Locate the cell with the specified text and output its (X, Y) center coordinate. 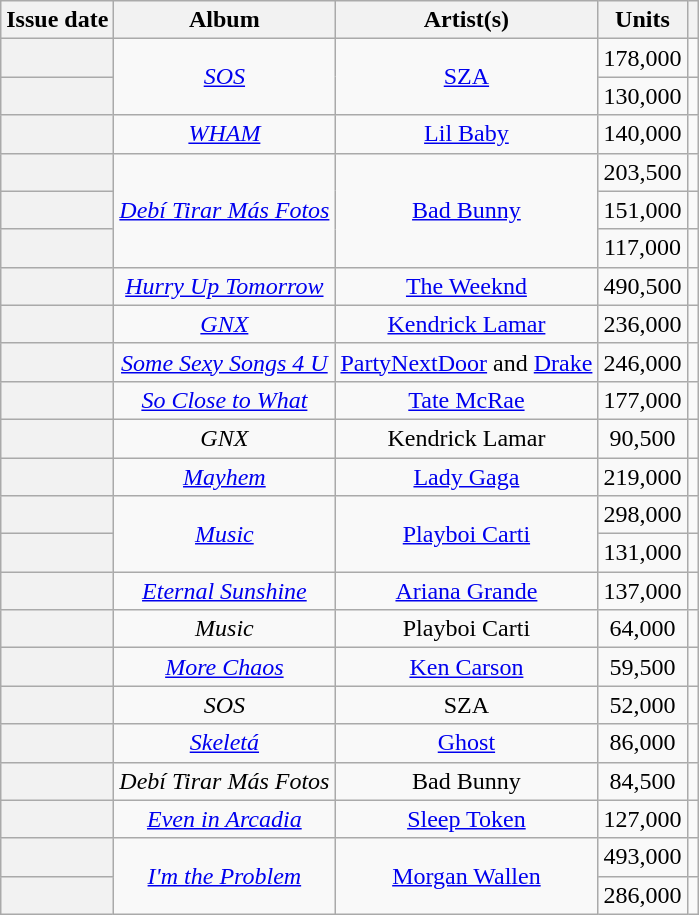
140,000 (642, 134)
86,000 (642, 743)
Lil Baby (466, 134)
Morgan Wallen (466, 876)
246,000 (642, 362)
59,500 (642, 667)
151,000 (642, 210)
137,000 (642, 591)
Skeletá (224, 743)
More Chaos (224, 667)
Eternal Sunshine (224, 591)
84,500 (642, 781)
I'm the Problem (224, 876)
298,000 (642, 515)
WHAM (224, 134)
64,000 (642, 629)
Lady Gaga (466, 477)
Even in Arcadia (224, 819)
Tate McRae (466, 400)
Artist(s) (466, 20)
117,000 (642, 248)
Mayhem (224, 477)
Hurry Up Tomorrow (224, 286)
Some Sexy Songs 4 U (224, 362)
490,500 (642, 286)
The Weeknd (466, 286)
Sleep Token (466, 819)
219,000 (642, 477)
493,000 (642, 857)
286,000 (642, 895)
Ghost (466, 743)
Units (642, 20)
Ariana Grande (466, 591)
So Close to What (224, 400)
Album (224, 20)
178,000 (642, 58)
236,000 (642, 324)
52,000 (642, 705)
127,000 (642, 819)
203,500 (642, 172)
PartyNextDoor and Drake (466, 362)
90,500 (642, 438)
Issue date (58, 20)
130,000 (642, 96)
131,000 (642, 553)
177,000 (642, 400)
Ken Carson (466, 667)
